Return the (X, Y) coordinate for the center point of the cell that contains the specified text.  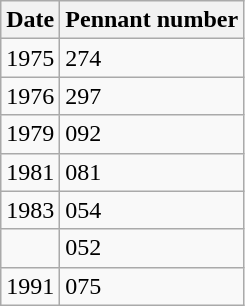
081 (152, 172)
1991 (30, 286)
1976 (30, 96)
075 (152, 286)
274 (152, 58)
297 (152, 96)
1979 (30, 134)
Pennant number (152, 20)
092 (152, 134)
1981 (30, 172)
054 (152, 210)
052 (152, 248)
Date (30, 20)
1975 (30, 58)
1983 (30, 210)
